Return the (X, Y) coordinate for the center point of the cell that contains the specified text.  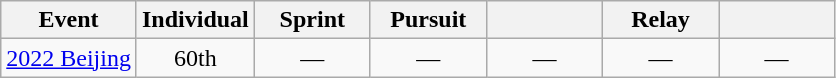
Sprint (312, 20)
2022 Beijing (69, 58)
Relay (660, 20)
Event (69, 20)
60th (195, 58)
Pursuit (428, 20)
Individual (195, 20)
